Detect which cell encompasses the target text, then output its (X, Y) center coordinate. 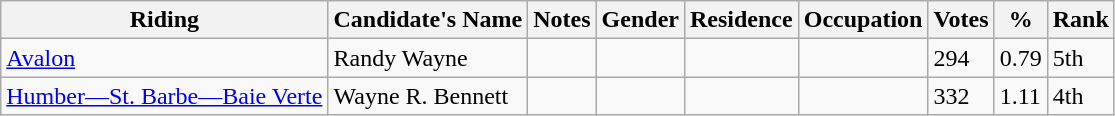
Wayne R. Bennett (428, 96)
Rank (1080, 20)
Occupation (863, 20)
% (1020, 20)
332 (961, 96)
Riding (164, 20)
5th (1080, 58)
Candidate's Name (428, 20)
Randy Wayne (428, 58)
Notes (562, 20)
Gender (640, 20)
4th (1080, 96)
Residence (741, 20)
1.11 (1020, 96)
Votes (961, 20)
Humber—St. Barbe—Baie Verte (164, 96)
294 (961, 58)
Avalon (164, 58)
0.79 (1020, 58)
